From the cell containing the given text, extract its center point as [x, y] coordinate. 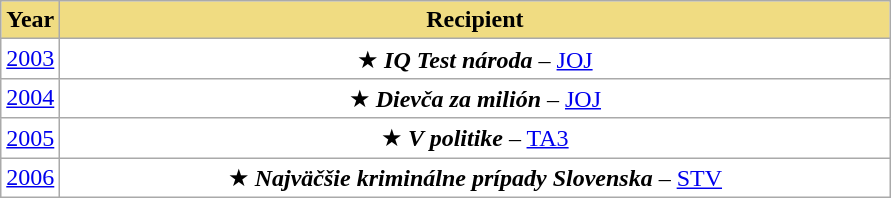
2003 [30, 59]
Year [30, 20]
★ Najväčšie kriminálne prípady Slovenska – STV [475, 178]
2005 [30, 138]
★ V politike – TA3 [475, 138]
Recipient [475, 20]
2004 [30, 98]
★ IQ Test národa – JOJ [475, 59]
★ Dievča za milión – JOJ [475, 98]
2006 [30, 178]
